Find where the given text appears and provide that cell's center as [x, y] coordinate. 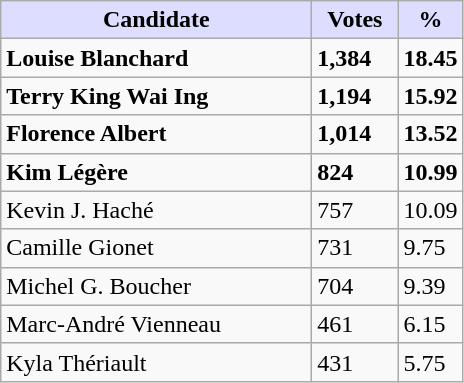
Kyla Thériault [156, 362]
9.75 [430, 248]
461 [355, 324]
Terry King Wai Ing [156, 96]
10.99 [430, 172]
Camille Gionet [156, 248]
Kevin J. Haché [156, 210]
6.15 [430, 324]
Votes [355, 20]
18.45 [430, 58]
% [430, 20]
824 [355, 172]
Louise Blanchard [156, 58]
431 [355, 362]
13.52 [430, 134]
15.92 [430, 96]
Candidate [156, 20]
1,384 [355, 58]
10.09 [430, 210]
704 [355, 286]
9.39 [430, 286]
Michel G. Boucher [156, 286]
Florence Albert [156, 134]
5.75 [430, 362]
Kim Légère [156, 172]
Marc-André Vienneau [156, 324]
1,194 [355, 96]
1,014 [355, 134]
731 [355, 248]
757 [355, 210]
